Extract the [x, y] coordinate from the center of the cell holding the provided text.  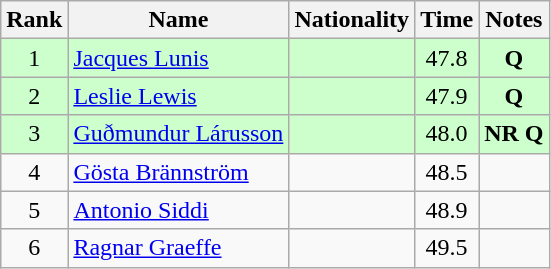
Name [178, 20]
3 [34, 134]
Gösta Brännström [178, 172]
47.8 [447, 58]
Leslie Lewis [178, 96]
Antonio Siddi [178, 210]
Ragnar Graeffe [178, 248]
6 [34, 248]
4 [34, 172]
1 [34, 58]
2 [34, 96]
48.9 [447, 210]
48.5 [447, 172]
Time [447, 20]
5 [34, 210]
Notes [514, 20]
NR Q [514, 134]
49.5 [447, 248]
Jacques Lunis [178, 58]
Nationality [352, 20]
Rank [34, 20]
48.0 [447, 134]
47.9 [447, 96]
Guðmundur Lárusson [178, 134]
